Locate the cell with the specified text and output its [X, Y] center coordinate. 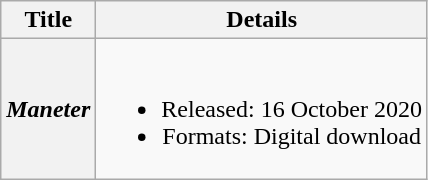
Details [262, 20]
Maneter [48, 109]
Title [48, 20]
Released: 16 October 2020Formats: Digital download [262, 109]
